Determine the [X, Y] coordinate at the center of the cell enclosing the given text.  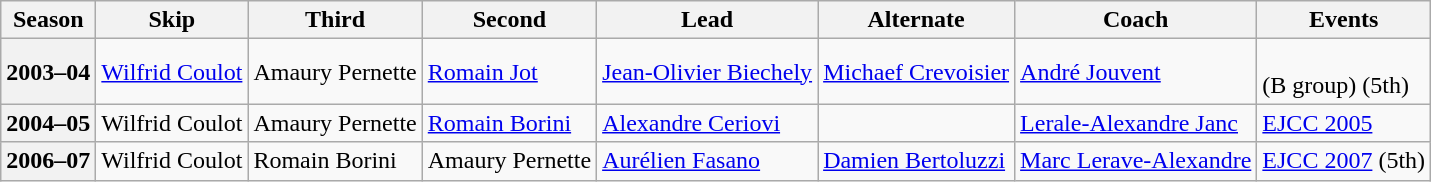
(B group) (5th) [1344, 72]
Second [509, 20]
Season [48, 20]
Lead [708, 20]
Coach [1136, 20]
Michaef Crevoisier [916, 72]
Romain Jot [509, 72]
Third [335, 20]
Skip [172, 20]
2003–04 [48, 72]
Jean-Olivier Biechely [708, 72]
2004–05 [48, 123]
Alternate [916, 20]
Events [1344, 20]
EJCC 2005 [1344, 123]
Lerale-Alexandre Janc [1136, 123]
Marc Lerave-Alexandre [1136, 161]
Damien Bertoluzzi [916, 161]
Aurélien Fasano [708, 161]
Alexandre Ceriovi [708, 123]
EJCC 2007 (5th) [1344, 161]
André Jouvent [1136, 72]
2006–07 [48, 161]
